Pinpoint the cell where the given text exists, returning its (X, Y) midpoint coordinate. 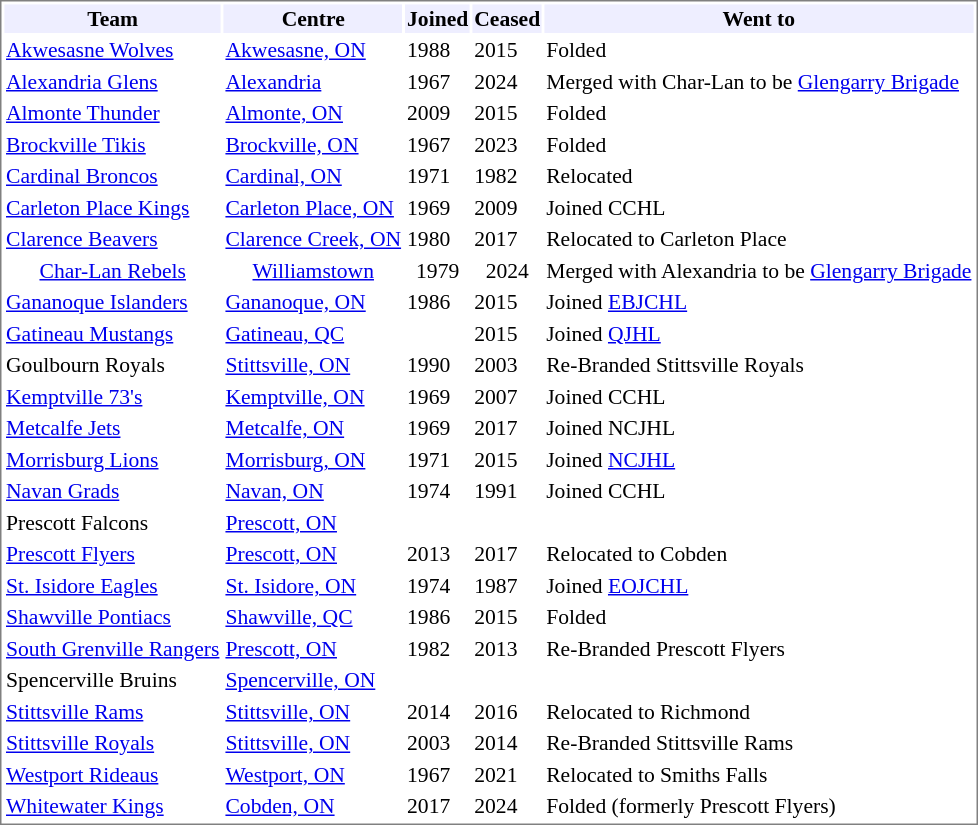
Spencerville, ON (314, 680)
Re-Branded Stittsville Rams (759, 743)
Kemptville 73's (112, 396)
Folded (formerly Prescott Flyers) (759, 806)
Gatineau, QC (314, 334)
Morrisburg, ON (314, 460)
Gananoque Islanders (112, 302)
Re-Branded Prescott Flyers (759, 648)
2021 (508, 774)
2016 (508, 712)
Gatineau Mustangs (112, 334)
2023 (508, 144)
Ceased (508, 18)
Relocated to Smiths Falls (759, 774)
Navan Grads (112, 491)
Akwesasne Wolves (112, 50)
Whitewater Kings (112, 806)
Stittsville Royals (112, 743)
Joined (438, 18)
1987 (508, 586)
Shawville, QC (314, 617)
Akwesasne, ON (314, 50)
Merged with Char-Lan to be Glengarry Brigade (759, 82)
1991 (508, 491)
St. Isidore Eagles (112, 586)
Navan, ON (314, 491)
Clarence Creek, ON (314, 239)
Cardinal, ON (314, 176)
Almonte, ON (314, 113)
Joined EBJCHL (759, 302)
Team (112, 18)
Prescott Flyers (112, 554)
Cardinal Broncos (112, 176)
Clarence Beavers (112, 239)
Brockville, ON (314, 144)
Westport Rideaus (112, 774)
South Grenville Rangers (112, 648)
Relocated to Richmond (759, 712)
Metcalfe Jets (112, 428)
Relocated to Cobden (759, 554)
Shawville Pontiacs (112, 617)
Carleton Place, ON (314, 208)
Joined QJHL (759, 334)
Re-Branded Stittsville Royals (759, 365)
Almonte Thunder (112, 113)
Brockville Tikis (112, 144)
Williamstown (314, 270)
Stittsville Rams (112, 712)
Relocated (759, 176)
Char-Lan Rebels (112, 270)
Westport, ON (314, 774)
St. Isidore, ON (314, 586)
Spencerville Bruins (112, 680)
Metcalfe, ON (314, 428)
Went to (759, 18)
Kemptville, ON (314, 396)
Joined EOJCHL (759, 586)
Cobden, ON (314, 806)
1990 (438, 365)
1988 (438, 50)
Centre (314, 18)
Relocated to Carleton Place (759, 239)
Carleton Place Kings (112, 208)
Alexandria Glens (112, 82)
Merged with Alexandria to be Glengarry Brigade (759, 270)
Goulbourn Royals (112, 365)
Gananoque, ON (314, 302)
Prescott Falcons (112, 522)
1979 (438, 270)
Alexandria (314, 82)
Morrisburg Lions (112, 460)
2007 (508, 396)
1980 (438, 239)
